Return the [X, Y] coordinate for the center point of the cell that contains the specified text.  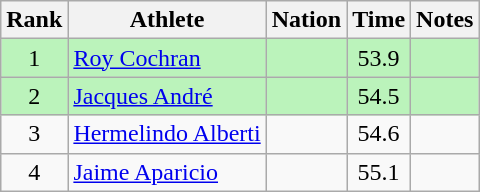
Hermelindo Alberti [167, 134]
Notes [445, 20]
Athlete [167, 20]
Roy Cochran [167, 58]
53.9 [379, 58]
Jaime Aparicio [167, 172]
Rank [34, 20]
Jacques André [167, 96]
2 [34, 96]
54.6 [379, 134]
55.1 [379, 172]
4 [34, 172]
Nation [306, 20]
54.5 [379, 96]
1 [34, 58]
3 [34, 134]
Time [379, 20]
